Search for the cell housing the specified text and yield its [X, Y] center coordinate. 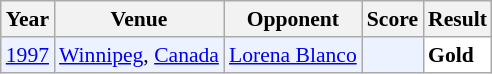
Result [458, 19]
Winnipeg, Canada [139, 55]
1997 [28, 55]
Score [392, 19]
Venue [139, 19]
Year [28, 19]
Gold [458, 55]
Lorena Blanco [293, 55]
Opponent [293, 19]
